Detect which cell encompasses the target text, then output its (x, y) center coordinate. 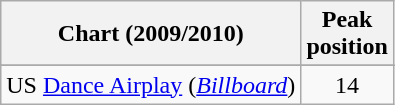
US Dance Airplay (Billboard) (151, 85)
Chart (2009/2010) (151, 34)
14 (347, 85)
Peakposition (347, 34)
